Provide the [X, Y] coordinate of the cell's center where the given text is located.  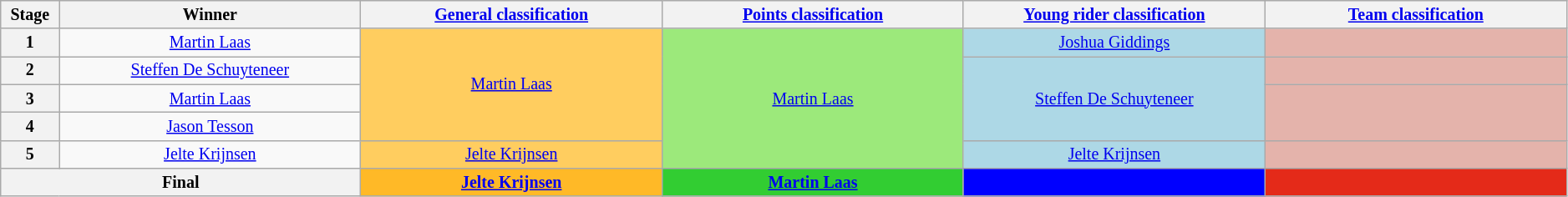
5 [30, 154]
Jason Tesson [211, 127]
Team classification [1415, 15]
Points classification [814, 15]
Young rider classification [1114, 15]
4 [30, 127]
Stage [30, 15]
Joshua Giddings [1114, 43]
Winner [211, 15]
3 [30, 98]
General classification [511, 15]
Final [180, 182]
2 [30, 70]
1 [30, 43]
